Scan for the cell matching the given text and deliver its (X, Y) coordinate at center. 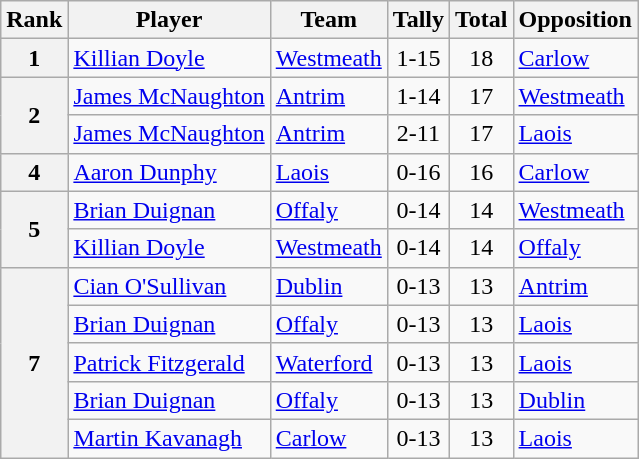
2-11 (418, 134)
Waterford (328, 362)
18 (482, 58)
Team (328, 20)
Tally (418, 20)
2 (34, 115)
Total (482, 20)
0-16 (418, 172)
16 (482, 172)
4 (34, 172)
1-14 (418, 96)
7 (34, 362)
Martin Kavanagh (169, 438)
Patrick Fitzgerald (169, 362)
Cian O'Sullivan (169, 286)
Aaron Dunphy (169, 172)
Player (169, 20)
Opposition (575, 20)
5 (34, 229)
Rank (34, 20)
1-15 (418, 58)
1 (34, 58)
